Output the [x, y] coordinate of the center of the cell containing the given text.  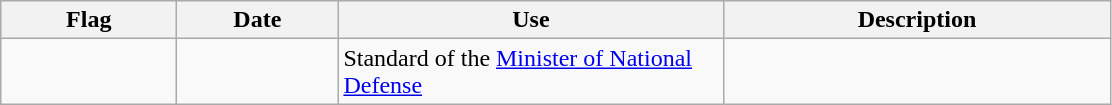
Flag [89, 20]
Standard of the Minister of National Defense [531, 72]
Description [917, 20]
Date [258, 20]
Use [531, 20]
